From the cell containing the given text, extract its center point as [X, Y] coordinate. 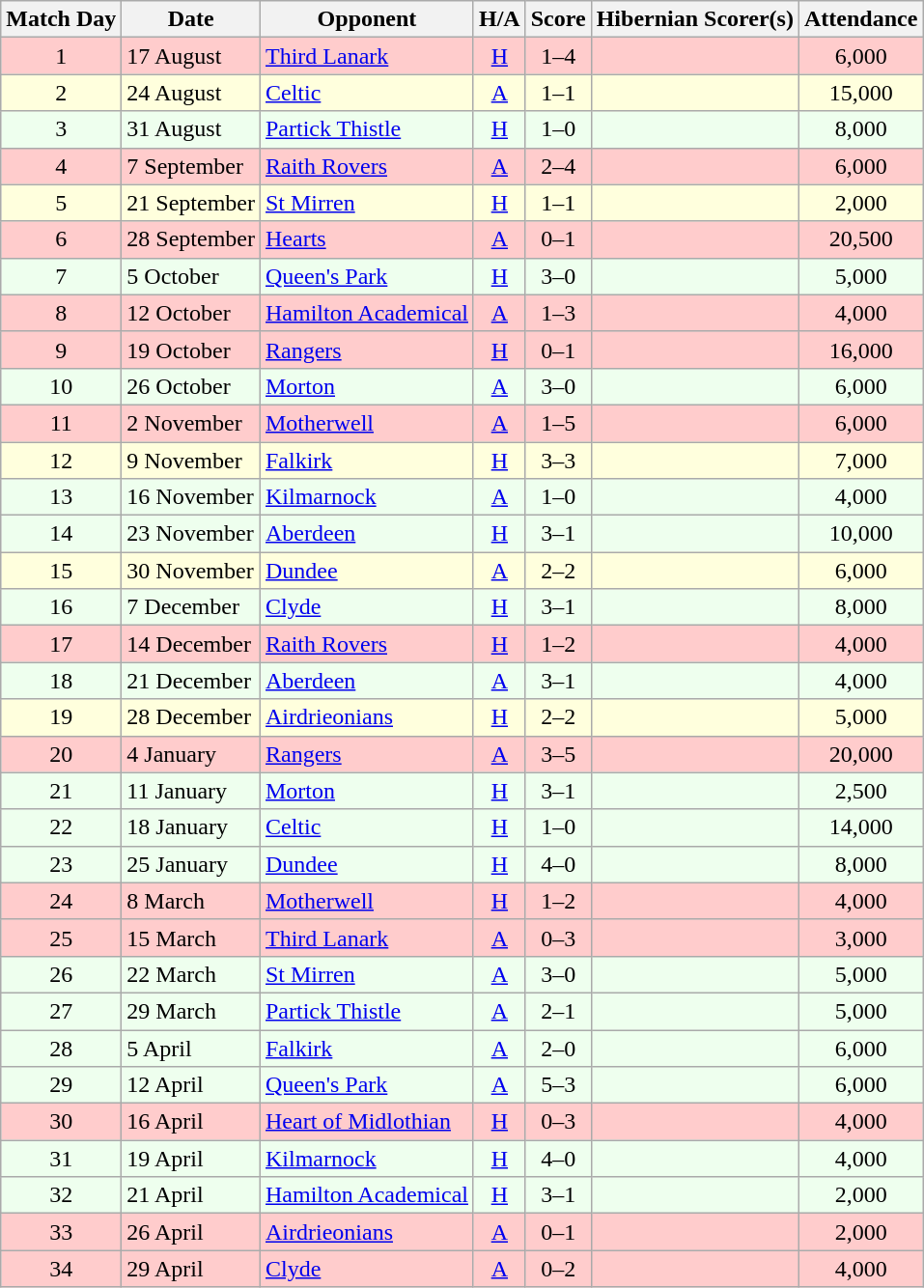
14 [62, 534]
7 December [191, 607]
7 [62, 276]
31 [62, 1159]
31 August [191, 129]
27 [62, 1011]
19 October [191, 350]
15 March [191, 938]
2,500 [860, 791]
8 [62, 313]
34 [62, 1269]
5–3 [558, 1085]
5 April [191, 1048]
3–3 [558, 461]
20,000 [860, 754]
32 [62, 1195]
28 [62, 1048]
9 November [191, 461]
21 September [191, 203]
16,000 [860, 350]
2–1 [558, 1011]
33 [62, 1232]
Hearts [367, 239]
18 January [191, 827]
10 [62, 386]
21 December [191, 681]
Hibernian Scorer(s) [695, 19]
20,500 [860, 239]
1–4 [558, 56]
24 August [191, 93]
16 November [191, 497]
16 April [191, 1122]
19 April [191, 1159]
25 January [191, 864]
7,000 [860, 461]
Date [191, 19]
Score [558, 19]
15,000 [860, 93]
10,000 [860, 534]
12 April [191, 1085]
1–3 [558, 313]
26 October [191, 386]
3–5 [558, 754]
23 November [191, 534]
2–4 [558, 166]
19 [62, 717]
Opponent [367, 19]
21 April [191, 1195]
6 [62, 239]
Heart of Midlothian [367, 1122]
29 [62, 1085]
28 December [191, 717]
22 [62, 827]
26 April [191, 1232]
29 March [191, 1011]
H/A [499, 19]
2 November [191, 423]
12 [62, 461]
5 October [191, 276]
16 [62, 607]
5 [62, 203]
11 January [191, 791]
18 [62, 681]
26 [62, 974]
Attendance [860, 19]
8 March [191, 901]
11 [62, 423]
21 [62, 791]
24 [62, 901]
29 April [191, 1269]
0–2 [558, 1269]
15 [62, 571]
30 November [191, 571]
2–0 [558, 1048]
2 [62, 93]
17 August [191, 56]
1–5 [558, 423]
23 [62, 864]
1 [62, 56]
3,000 [860, 938]
13 [62, 497]
20 [62, 754]
3 [62, 129]
7 September [191, 166]
Match Day [62, 19]
12 October [191, 313]
22 March [191, 974]
25 [62, 938]
14 December [191, 644]
4 January [191, 754]
17 [62, 644]
9 [62, 350]
4 [62, 166]
30 [62, 1122]
28 September [191, 239]
14,000 [860, 827]
